Return the (x, y) coordinate for the center point of the cell that contains the specified text.  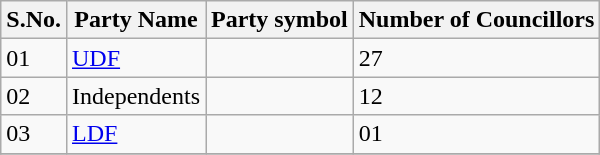
UDF (136, 58)
S.No. (34, 20)
03 (34, 134)
Number of Councillors (476, 20)
Independents (136, 96)
Party Name (136, 20)
12 (476, 96)
Party symbol (280, 20)
02 (34, 96)
27 (476, 58)
LDF (136, 134)
